Search for the cell housing the specified text and yield its [X, Y] center coordinate. 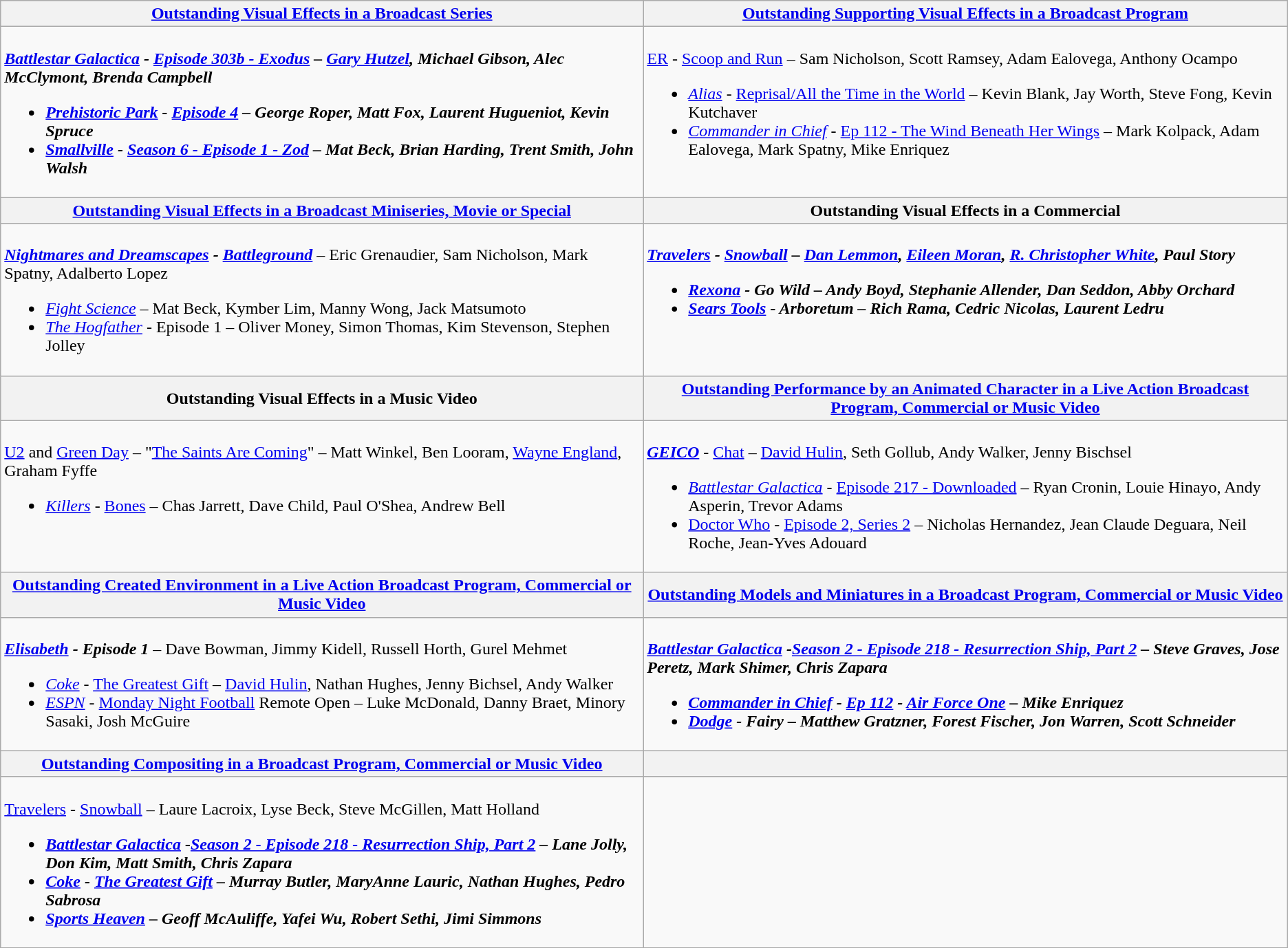
Outstanding Compositing in a Broadcast Program, Commercial or Music Video [322, 764]
Outstanding Supporting Visual Effects in a Broadcast Program [965, 14]
Outstanding Visual Effects in a Commercial [965, 211]
Outstanding Visual Effects in a Broadcast Miniseries, Movie or Special [322, 211]
Outstanding Visual Effects in a Broadcast Series [322, 14]
Outstanding Visual Effects in a Music Video [322, 398]
Outstanding Created Environment in a Live Action Broadcast Program, Commercial or Music Video [322, 594]
Outstanding Models and Miniatures in a Broadcast Program, Commercial or Music Video [965, 594]
Outstanding Performance by an Animated Character in a Live Action Broadcast Program, Commercial or Music Video [965, 398]
